Scan for the cell matching the given text and deliver its (x, y) coordinate at center. 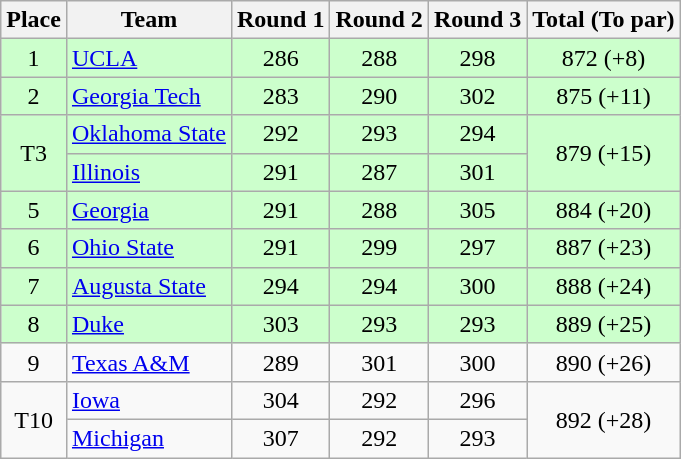
875 (+11) (604, 96)
888 (+24) (604, 286)
Total (To par) (604, 20)
Oklahoma State (148, 134)
890 (+26) (604, 362)
872 (+8) (604, 58)
889 (+25) (604, 324)
879 (+15) (604, 153)
Place (34, 20)
286 (280, 58)
Team (148, 20)
290 (379, 96)
304 (280, 400)
Michigan (148, 438)
283 (280, 96)
307 (280, 438)
Augusta State (148, 286)
296 (477, 400)
8 (34, 324)
298 (477, 58)
887 (+23) (604, 248)
Round 2 (379, 20)
Illinois (148, 172)
2 (34, 96)
884 (+20) (604, 210)
Georgia Tech (148, 96)
5 (34, 210)
Iowa (148, 400)
Georgia (148, 210)
T3 (34, 153)
297 (477, 248)
Ohio State (148, 248)
Duke (148, 324)
Round 3 (477, 20)
6 (34, 248)
287 (379, 172)
T10 (34, 419)
305 (477, 210)
892 (+28) (604, 419)
7 (34, 286)
Round 1 (280, 20)
303 (280, 324)
1 (34, 58)
299 (379, 248)
Texas A&M (148, 362)
302 (477, 96)
9 (34, 362)
UCLA (148, 58)
289 (280, 362)
